Pinpoint the cell where the given text exists, returning its [X, Y] midpoint coordinate. 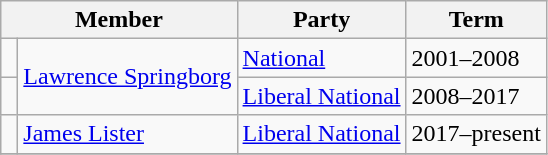
James Lister [128, 134]
Lawrence Springborg [128, 77]
National [322, 58]
2017–present [476, 134]
Party [322, 20]
2008–2017 [476, 96]
Term [476, 20]
Member [119, 20]
2001–2008 [476, 58]
